Detect which cell encompasses the target text, then output its [x, y] center coordinate. 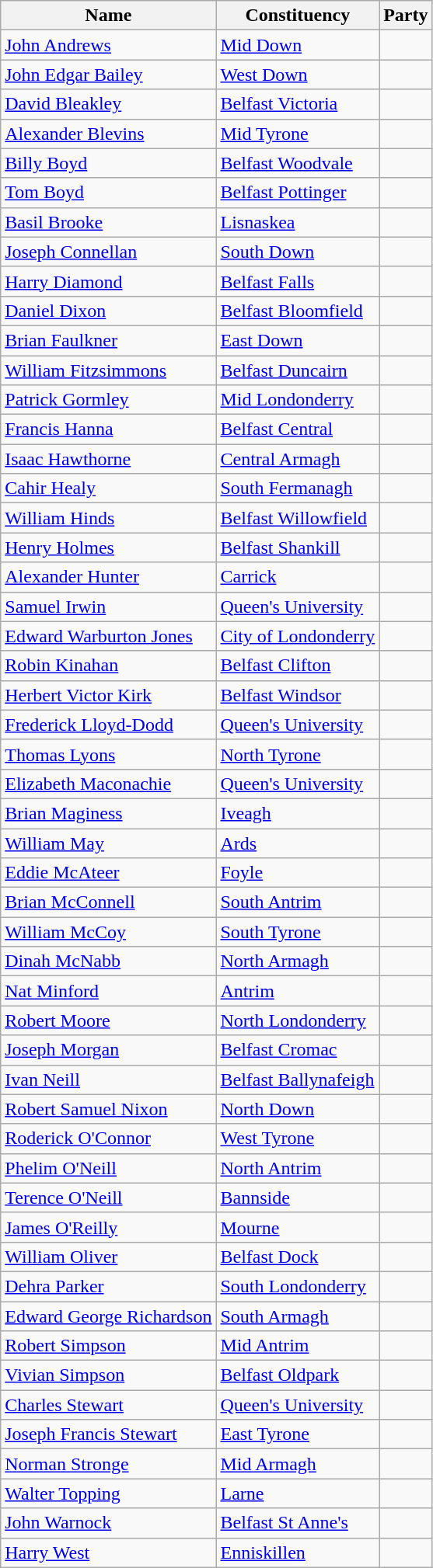
Belfast Oldpark [298, 1375]
Mid Londonderry [298, 400]
Harry Diamond [109, 281]
Lisnaskea [298, 222]
City of Londonderry [298, 636]
Eddie McAteer [109, 873]
Robert Samuel Nixon [109, 1109]
Mid Armagh [298, 1464]
Robin Kinahan [109, 666]
John Andrews [109, 45]
Ards [298, 843]
Joseph Morgan [109, 1050]
South Antrim [298, 902]
Daniel Dixon [109, 311]
South Down [298, 252]
Edward Warburton Jones [109, 636]
Francis Hanna [109, 429]
Foyle [298, 873]
James O'Reilly [109, 1227]
Thomas Lyons [109, 754]
Belfast Windsor [298, 695]
Vivian Simpson [109, 1375]
West Tyrone [298, 1139]
Basil Brooke [109, 222]
Ivan Neill [109, 1080]
Cahir Healy [109, 488]
Joseph Francis Stewart [109, 1434]
Billy Boyd [109, 163]
Samuel Irwin [109, 607]
Brian McConnell [109, 902]
Mid Tyrone [298, 134]
South Londonderry [298, 1286]
William Fitzsimmons [109, 370]
Iveagh [298, 813]
South Fermanagh [298, 488]
Henry Holmes [109, 548]
William McCoy [109, 932]
South Tyrone [298, 932]
Mid Down [298, 45]
North Tyrone [298, 754]
Edward George Richardson [109, 1316]
Belfast Pottinger [298, 193]
Mourne [298, 1227]
Patrick Gormley [109, 400]
East Down [298, 340]
Dinah McNabb [109, 961]
Belfast St Anne's [298, 1523]
Terence O'Neill [109, 1198]
Belfast Duncairn [298, 370]
North Down [298, 1109]
Enniskillen [298, 1552]
Belfast Cromac [298, 1050]
Norman Stronge [109, 1464]
Belfast Central [298, 429]
William May [109, 843]
Name [109, 16]
John Edgar Bailey [109, 75]
Belfast Falls [298, 281]
North Antrim [298, 1168]
North Londonderry [298, 1020]
David Bleakley [109, 104]
Belfast Woodvale [298, 163]
Joseph Connellan [109, 252]
Party [406, 16]
Antrim [298, 991]
Robert Moore [109, 1020]
Constituency [298, 16]
John Warnock [109, 1523]
West Down [298, 75]
Charles Stewart [109, 1405]
Brian Maginess [109, 813]
Harry West [109, 1552]
South Armagh [298, 1316]
Belfast Ballynafeigh [298, 1080]
Elizabeth Maconachie [109, 784]
Robert Simpson [109, 1346]
Belfast Willowfield [298, 518]
Roderick O'Connor [109, 1139]
North Armagh [298, 961]
William Hinds [109, 518]
Belfast Bloomfield [298, 311]
Alexander Hunter [109, 577]
Frederick Lloyd-Dodd [109, 725]
Herbert Victor Kirk [109, 695]
Belfast Clifton [298, 666]
Brian Faulkner [109, 340]
Belfast Victoria [298, 104]
Belfast Shankill [298, 548]
Bannside [298, 1198]
Carrick [298, 577]
Isaac Hawthorne [109, 459]
Alexander Blevins [109, 134]
Belfast Dock [298, 1257]
Nat Minford [109, 991]
Tom Boyd [109, 193]
Central Armagh [298, 459]
Phelim O'Neill [109, 1168]
Dehra Parker [109, 1286]
Mid Antrim [298, 1346]
East Tyrone [298, 1434]
Larne [298, 1493]
William Oliver [109, 1257]
Walter Topping [109, 1493]
